Scan for the cell matching the given text and deliver its [X, Y] coordinate at center. 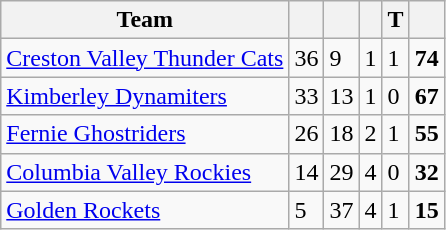
15 [426, 210]
Creston Valley Thunder Cats [145, 58]
Team [145, 20]
2 [370, 134]
37 [342, 210]
13 [342, 96]
Fernie Ghostriders [145, 134]
9 [342, 58]
29 [342, 172]
18 [342, 134]
74 [426, 58]
55 [426, 134]
67 [426, 96]
14 [306, 172]
Golden Rockets [145, 210]
33 [306, 96]
26 [306, 134]
5 [306, 210]
T [396, 20]
32 [426, 172]
36 [306, 58]
Kimberley Dynamiters [145, 96]
Columbia Valley Rockies [145, 172]
